Capture the cell that displays the provided text and extract its [x, y] central coordinate. 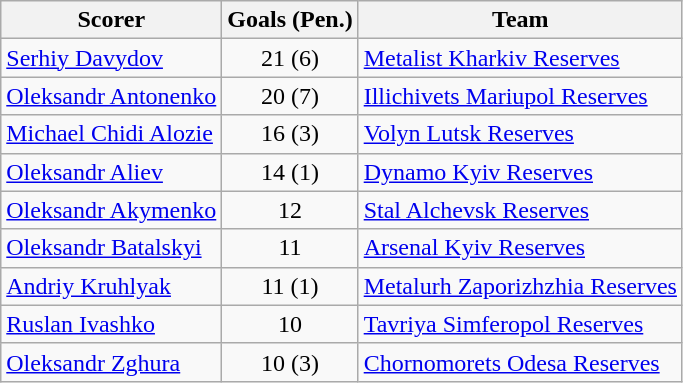
Tavriya Simferopol Reserves [520, 324]
Andriy Kruhlyak [112, 286]
Dynamo Kyiv Reserves [520, 172]
Oleksandr Zghura [112, 362]
Volyn Lutsk Reserves [520, 134]
Illichivets Mariupol Reserves [520, 96]
Serhiy Davydov [112, 58]
Oleksandr Batalskyi [112, 248]
Chornomorets Odesa Reserves [520, 362]
11 (1) [290, 286]
Ruslan Ivashko [112, 324]
Goals (Pen.) [290, 20]
Oleksandr Aliev [112, 172]
10 (3) [290, 362]
12 [290, 210]
Stal Alchevsk Reserves [520, 210]
Metalurh Zaporizhzhia Reserves [520, 286]
21 (6) [290, 58]
20 (7) [290, 96]
11 [290, 248]
16 (3) [290, 134]
Arsenal Kyiv Reserves [520, 248]
Michael Chidi Alozie [112, 134]
14 (1) [290, 172]
Metalist Kharkiv Reserves [520, 58]
Oleksandr Akymenko [112, 210]
Scorer [112, 20]
Oleksandr Antonenko [112, 96]
Team [520, 20]
10 [290, 324]
